Identify which cell holds the provided text, then report its (x, y) central coordinate. 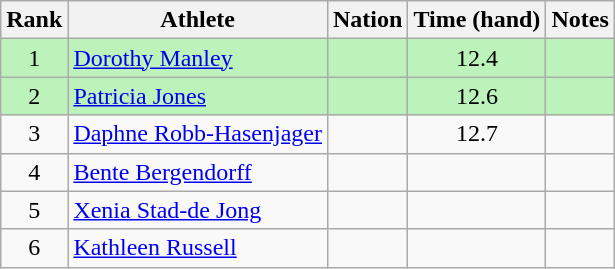
Dorothy Manley (198, 58)
Daphne Robb-Hasenjager (198, 134)
12.4 (477, 58)
Rank (34, 20)
Time (hand) (477, 20)
1 (34, 58)
12.6 (477, 96)
Patricia Jones (198, 96)
5 (34, 210)
Notes (580, 20)
3 (34, 134)
6 (34, 248)
Athlete (198, 20)
Nation (367, 20)
12.7 (477, 134)
Kathleen Russell (198, 248)
Xenia Stad-de Jong (198, 210)
4 (34, 172)
2 (34, 96)
Bente Bergendorff (198, 172)
